From the cell containing the given text, extract its center point as (X, Y) coordinate. 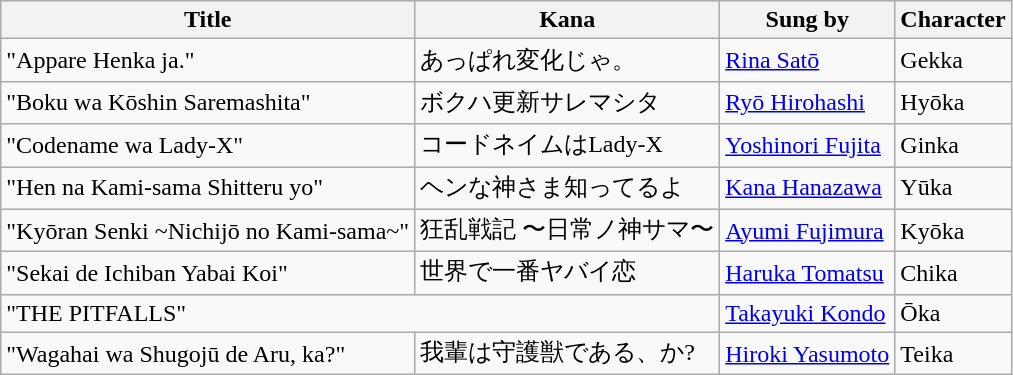
Title (208, 20)
Ginka (953, 146)
Yūka (953, 188)
Gekka (953, 60)
Yoshinori Fujita (808, 146)
Kana (568, 20)
Ryō Hirohashi (808, 102)
Teika (953, 354)
"Hen na Kami-sama Shitteru yo" (208, 188)
"Kyōran Senki ~Nichijō no Kami-sama~" (208, 230)
狂乱戦記 〜日常ノ神サマ〜 (568, 230)
我輩は守護獣である、か? (568, 354)
Hyōka (953, 102)
Takayuki Kondo (808, 313)
コードネイムはLady-X (568, 146)
Kana Hanazawa (808, 188)
Chika (953, 274)
Rina Satō (808, 60)
Kyōka (953, 230)
"THE PITFALLS" (360, 313)
Character (953, 20)
"Boku wa Kōshin Saremashita" (208, 102)
あっぱれ変化じゃ。 (568, 60)
Ayumi Fujimura (808, 230)
Haruka Tomatsu (808, 274)
ヘンな神さま知ってるよ (568, 188)
Hiroki Yasumoto (808, 354)
ボクハ更新サレマシタ (568, 102)
"Wagahai wa Shugojū de Aru, ka?" (208, 354)
"Appare Henka ja." (208, 60)
Ōka (953, 313)
世界で一番ヤバイ恋 (568, 274)
"Sekai de Ichiban Yabai Koi" (208, 274)
"Codename wa Lady-X" (208, 146)
Sung by (808, 20)
